Return the (x, y) coordinate for the center point of the cell that contains the specified text.  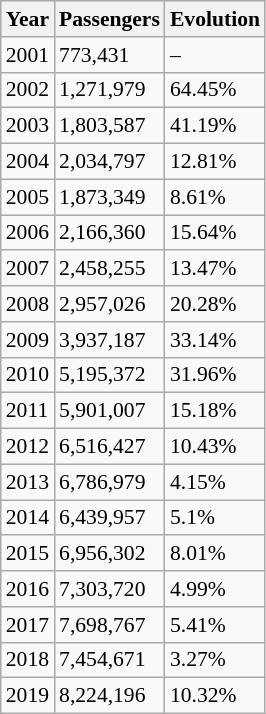
7,698,767 (110, 625)
2015 (28, 554)
15.18% (215, 411)
4.99% (215, 589)
2009 (28, 340)
2,957,026 (110, 304)
20.28% (215, 304)
2017 (28, 625)
31.96% (215, 375)
2008 (28, 304)
2005 (28, 197)
12.81% (215, 162)
3,937,187 (110, 340)
41.19% (215, 126)
6,956,302 (110, 554)
1,271,979 (110, 90)
2,458,255 (110, 269)
2004 (28, 162)
2012 (28, 447)
2,034,797 (110, 162)
1,803,587 (110, 126)
7,303,720 (110, 589)
2013 (28, 482)
3.27% (215, 660)
2003 (28, 126)
6,439,957 (110, 518)
2010 (28, 375)
2018 (28, 660)
5,901,007 (110, 411)
Passengers (110, 19)
13.47% (215, 269)
2014 (28, 518)
2007 (28, 269)
2001 (28, 55)
2,166,360 (110, 233)
6,786,979 (110, 482)
2019 (28, 696)
4.15% (215, 482)
2006 (28, 233)
2016 (28, 589)
Evolution (215, 19)
1,873,349 (110, 197)
64.45% (215, 90)
10.43% (215, 447)
10.32% (215, 696)
33.14% (215, 340)
773,431 (110, 55)
5,195,372 (110, 375)
8.01% (215, 554)
6,516,427 (110, 447)
7,454,671 (110, 660)
5.41% (215, 625)
2002 (28, 90)
Year (28, 19)
15.64% (215, 233)
5.1% (215, 518)
8.61% (215, 197)
2011 (28, 411)
– (215, 55)
8,224,196 (110, 696)
